Return (x, y) of the center of cell containing provided text 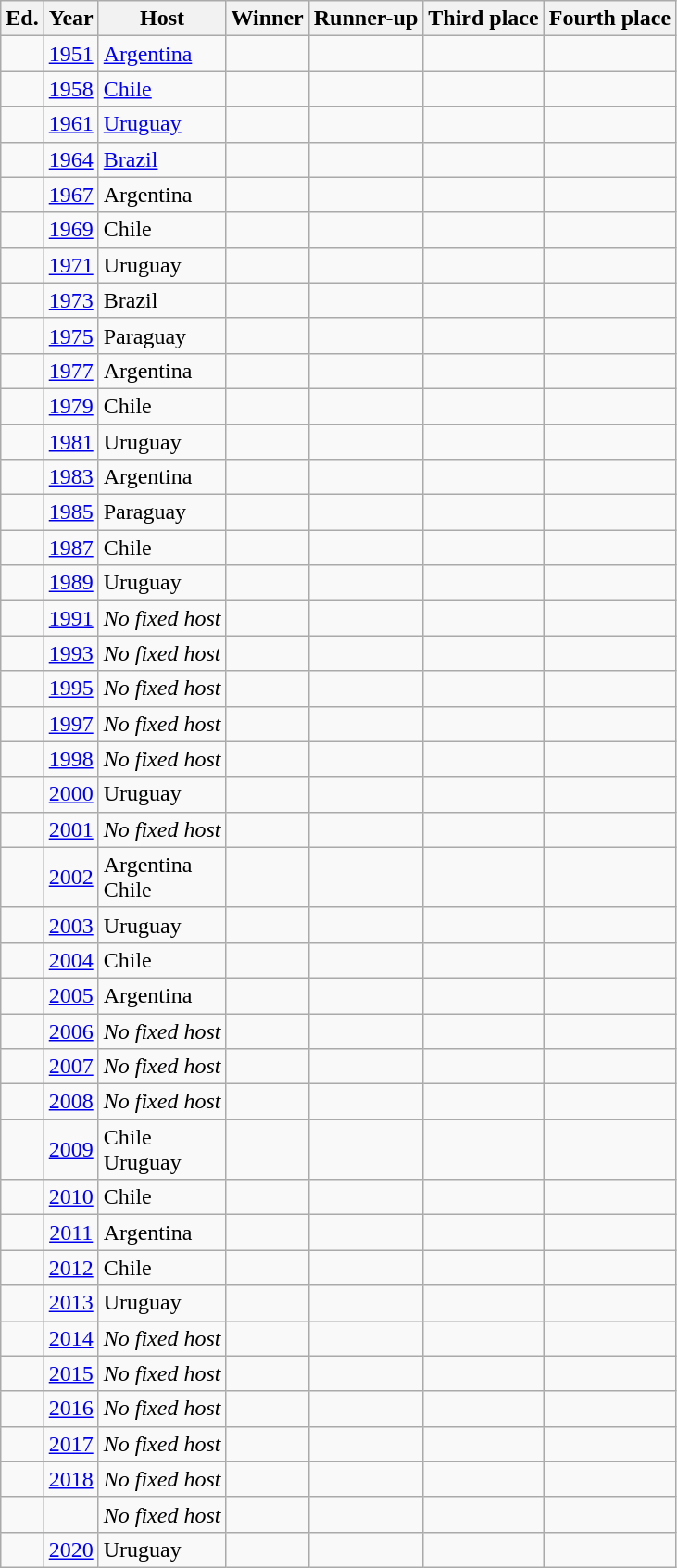
1985 (70, 512)
2006 (70, 1031)
2005 (70, 995)
Chile Uruguay (162, 1149)
Ed. (22, 19)
1997 (70, 724)
1961 (70, 124)
2011 (70, 1233)
2002 (70, 877)
2016 (70, 1409)
1998 (70, 759)
1967 (70, 195)
2000 (70, 794)
1989 (70, 583)
Host (162, 19)
1991 (70, 618)
1979 (70, 406)
Fourth place (609, 19)
1981 (70, 442)
2010 (70, 1197)
1987 (70, 548)
Year (70, 19)
2014 (70, 1338)
1964 (70, 159)
Third place (483, 19)
2015 (70, 1373)
1971 (70, 265)
Winner (267, 19)
2012 (70, 1268)
2007 (70, 1067)
2017 (70, 1444)
1973 (70, 300)
1951 (70, 54)
2004 (70, 960)
1975 (70, 335)
1969 (70, 230)
Argentina Chile (162, 877)
1958 (70, 89)
2008 (70, 1102)
2018 (70, 1479)
2003 (70, 925)
Runner-up (366, 19)
2001 (70, 829)
1995 (70, 689)
1977 (70, 371)
2013 (70, 1303)
2009 (70, 1149)
1993 (70, 653)
2020 (70, 1549)
1983 (70, 477)
